Capture the cell that displays the provided text and extract its (X, Y) central coordinate. 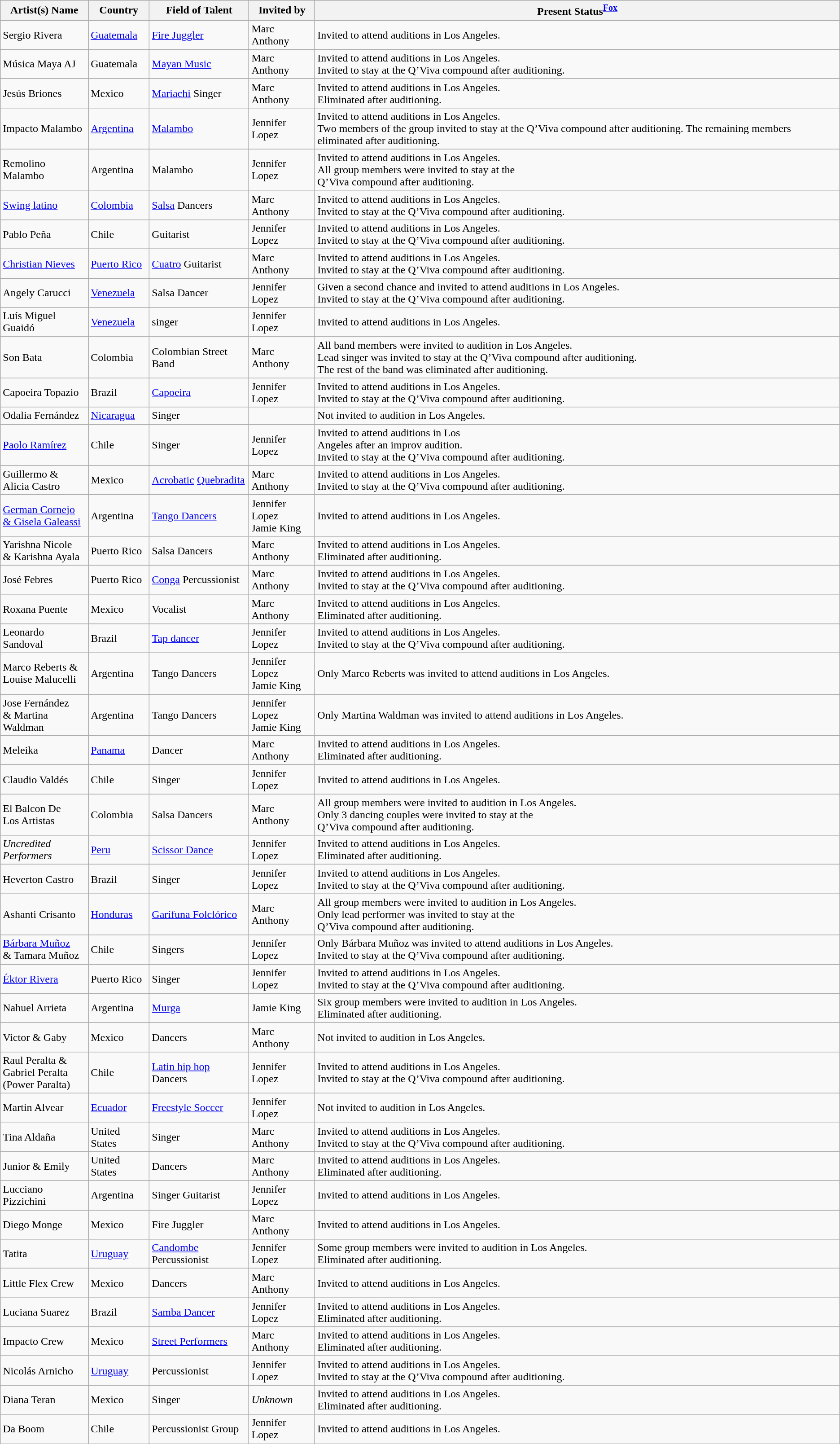
Luís Miguel Guaidó (44, 322)
Sergio Rivera (44, 35)
singer (199, 322)
Freestyle Soccer (199, 1108)
Nicolás Arnicho (44, 1371)
Colombian Street Band (199, 357)
Uncredited Performers (44, 850)
Honduras (119, 914)
Capoeira Topazio (44, 392)
Angely Carucci (44, 293)
Given a second chance and invited to attend auditions in Los Angeles.Invited to stay at the Q’Viva compound after auditioning. (577, 293)
Meleika (44, 751)
José Febres (44, 580)
Singers (199, 950)
Country (119, 11)
All group members were invited to audition in Los Angeles.Only 3 dancing couples were invited to stay at theQ’Viva compound after auditioning. (577, 815)
Remolino Malambo (44, 170)
Jose Fernández & Martina Waldman (44, 715)
Claudio Valdés (44, 779)
Jesús Briones (44, 93)
Ashanti Crisanto (44, 914)
Mayan Music (199, 64)
CandombePercussionist (199, 1254)
Música Maya AJ (44, 64)
Jamie King (282, 1008)
Percussionist Group (199, 1429)
Scissor Dance (199, 850)
Nicaragua (119, 416)
Field of Talent (199, 11)
Christian Nieves (44, 264)
Little Flex Crew (44, 1283)
All group members were invited to audition in Los Angeles.Only lead performer was invited to stay at theQ’Viva compound after auditioning. (577, 914)
Garífuna Folclórico (199, 914)
Only Bárbara Muñoz was invited to attend auditions in Los Angeles.Invited to stay at the Q’Viva compound after auditioning. (577, 950)
Cuatro Guitarist (199, 264)
Tap dancer (199, 638)
Victor & Gaby (44, 1037)
Salsa Dancer (199, 293)
Impacto Malambo (44, 128)
Vocalist (199, 609)
Samba Dancer (199, 1312)
Pablo Peña (44, 234)
Street Performers (199, 1341)
Tina Aldaña (44, 1137)
Invited to attend auditions in Los Angeles. All group members were invited to stay at theQ’Viva compound after auditioning. (577, 170)
Diego Monge (44, 1225)
Panama (119, 751)
Percussionist (199, 1371)
Invited by (282, 11)
Swing latino (44, 206)
Tatita (44, 1254)
Lucciano Pizzichini (44, 1196)
Paolo Ramírez (44, 445)
Guitarist (199, 234)
Unknown (282, 1400)
Bárbara Muñoz & Tamara Muñoz (44, 950)
Acrobatic Quebradita (199, 480)
Impacto Crew (44, 1341)
Raul Peralta &Gabriel Peralta(Power Paralta) (44, 1072)
Junior & Emily (44, 1166)
Da Boom (44, 1429)
Nahuel Arrieta (44, 1008)
Invited to attend auditions in Los Angeles after an improv audition.Invited to stay at the Q’Viva compound after auditioning. (577, 445)
Singer Guitarist (199, 1196)
Only Marco Reberts was invited to attend auditions in Los Angeles. (577, 674)
Heverton Castro (44, 879)
Some group members were invited to audition in Los Angeles.Eliminated after auditioning. (577, 1254)
Roxana Puente (44, 609)
Odalia Fernández (44, 416)
Marco Reberts & Louise Malucelli (44, 674)
Peru (119, 850)
Dancer (199, 751)
Present StatusFox (577, 11)
Mariachi Singer (199, 93)
German Cornejo & Gisela Galeassi (44, 515)
Six group members were invited to audition in Los Angeles.Eliminated after auditioning. (577, 1008)
Only Martina Waldman was invited to attend auditions in Los Angeles. (577, 715)
Guillermo & Alicia Castro (44, 480)
Éktor Rivera (44, 979)
El Balcon De Los Artistas (44, 815)
Ecuador (119, 1108)
Son Bata (44, 357)
Latin hip hop Dancers (199, 1072)
Murga (199, 1008)
Leonardo Sandoval (44, 638)
Diana Teran (44, 1400)
Martin Alvear (44, 1108)
Conga Percussionist (199, 580)
Artist(s) Name (44, 11)
Yarishna Nicole & Karishna Ayala (44, 550)
Luciana Suarez (44, 1312)
Capoeira (199, 392)
